Scan for the cell matching the given text and deliver its [X, Y] coordinate at center. 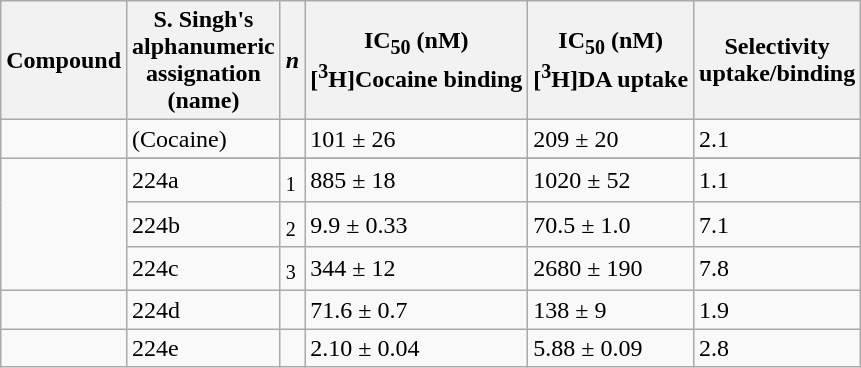
2.8 [778, 348]
224a [204, 180]
70.5 ± 1.0 [611, 224]
2 [292, 224]
224c [204, 269]
7.8 [778, 269]
224d [204, 310]
7.1 [778, 224]
2.10 ± 0.04 [416, 348]
209 ± 20 [611, 139]
1020 ± 52 [611, 180]
3 [292, 269]
138 ± 9 [611, 310]
224b [204, 224]
S. Singh'salphanumericassignation(name) [204, 60]
1 [292, 180]
IC50 (nM)[3H]DA uptake [611, 60]
2.1 [778, 139]
2680 ± 190 [611, 269]
9.9 ± 0.33 [416, 224]
1.1 [778, 180]
71.6 ± 0.7 [416, 310]
344 ± 12 [416, 269]
1.9 [778, 310]
Selectivityuptake/binding [778, 60]
885 ± 18 [416, 180]
IC50 (nM)[3H]Cocaine binding [416, 60]
101 ± 26 [416, 139]
5.88 ± 0.09 [611, 348]
(Cocaine) [204, 139]
224e [204, 348]
Compound [64, 60]
n [292, 60]
